Output the [x, y] coordinate of the center of the cell containing the given text.  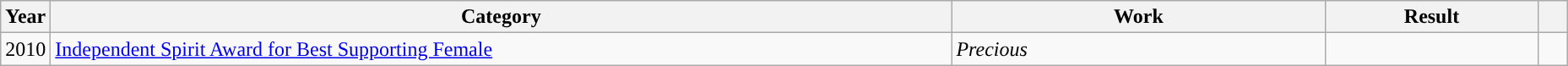
Year [25, 17]
Independent Spirit Award for Best Supporting Female [502, 49]
Work [1138, 17]
Category [502, 17]
Precious [1138, 49]
2010 [25, 49]
Result [1432, 17]
